For the text-containing cell, return its midpoint in [x, y] coordinate format. 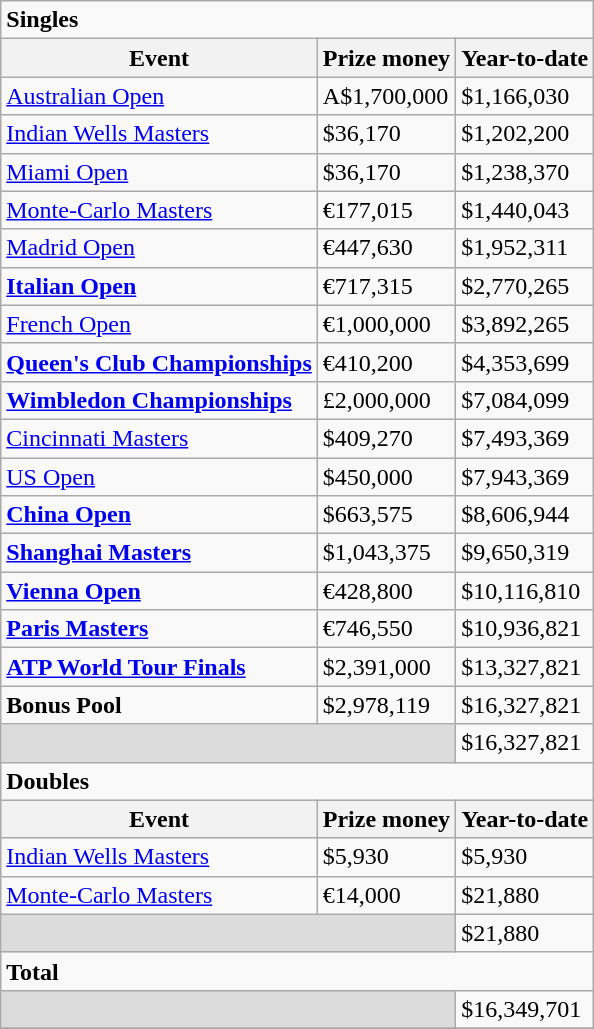
Wimbledon Championships [160, 400]
Total [298, 971]
$2,978,119 [386, 705]
Australian Open [160, 96]
€717,315 [386, 286]
$1,166,030 [525, 96]
€177,015 [386, 210]
$10,936,821 [525, 629]
French Open [160, 324]
$409,270 [386, 438]
$13,327,821 [525, 667]
$450,000 [386, 477]
€14,000 [386, 895]
Italian Open [160, 286]
$1,440,043 [525, 210]
$7,943,369 [525, 477]
Madrid Open [160, 248]
Doubles [298, 781]
A$1,700,000 [386, 96]
Vienna Open [160, 591]
ATP World Tour Finals [160, 667]
Paris Masters [160, 629]
$10,116,810 [525, 591]
US Open [160, 477]
€428,800 [386, 591]
$8,606,944 [525, 515]
Bonus Pool [160, 705]
$2,391,000 [386, 667]
Shanghai Masters [160, 553]
$3,892,265 [525, 324]
€410,200 [386, 362]
$1,043,375 [386, 553]
$7,084,099 [525, 400]
$16,349,701 [525, 1009]
$2,770,265 [525, 286]
€746,550 [386, 629]
Miami Open [160, 172]
$1,952,311 [525, 248]
$1,238,370 [525, 172]
£2,000,000 [386, 400]
China Open [160, 515]
$4,353,699 [525, 362]
$9,650,319 [525, 553]
$7,493,369 [525, 438]
Singles [298, 20]
€1,000,000 [386, 324]
$663,575 [386, 515]
Cincinnati Masters [160, 438]
$1,202,200 [525, 134]
Queen's Club Championships [160, 362]
€447,630 [386, 248]
